From the cell containing the given text, extract its center point as [X, Y] coordinate. 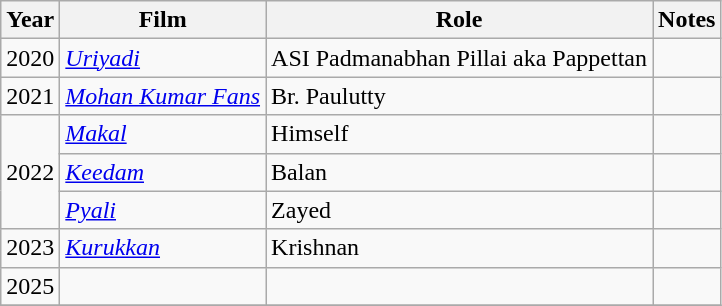
2021 [30, 96]
ASI Padmanabhan Pillai aka Pappettan [460, 58]
Br. Paulutty [460, 96]
Year [30, 20]
Role [460, 20]
2020 [30, 58]
2025 [30, 286]
Keedam [163, 172]
Balan [460, 172]
2022 [30, 172]
Krishnan [460, 248]
Pyali [163, 210]
Mohan Kumar Fans [163, 96]
Makal [163, 134]
Kurukkan [163, 248]
Notes [687, 20]
Uriyadi [163, 58]
Himself [460, 134]
Zayed [460, 210]
Film [163, 20]
2023 [30, 248]
